Output the (X, Y) coordinate of the center of the cell containing the given text.  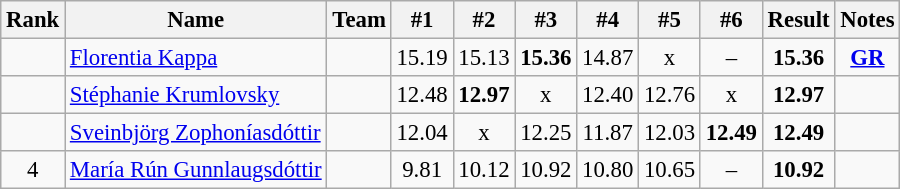
Florentia Kappa (196, 58)
María Rún Gunnlaugsdóttir (196, 170)
12.40 (608, 95)
15.13 (484, 58)
12.25 (546, 133)
10.80 (608, 170)
#2 (484, 20)
Result (798, 20)
12.03 (670, 133)
15.19 (422, 58)
12.76 (670, 95)
9.81 (422, 170)
11.87 (608, 133)
Name (196, 20)
Notes (868, 20)
10.65 (670, 170)
#4 (608, 20)
4 (33, 170)
#1 (422, 20)
Sveinbjörg Zophoníasdóttir (196, 133)
Rank (33, 20)
#3 (546, 20)
Stéphanie Krumlovsky (196, 95)
Team (359, 20)
#6 (731, 20)
GR (868, 58)
12.04 (422, 133)
12.48 (422, 95)
#5 (670, 20)
14.87 (608, 58)
10.12 (484, 170)
